Locate the cell with the specified text and output its [x, y] center coordinate. 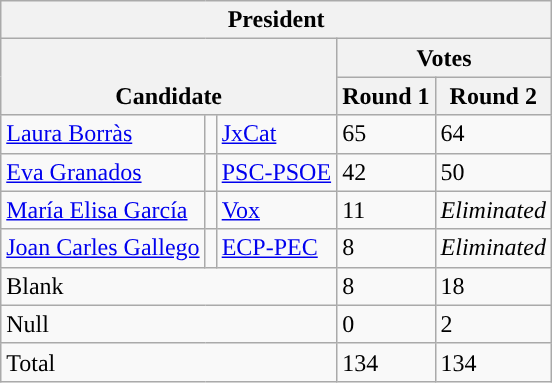
PSC-PSOE [276, 172]
Votes [444, 58]
Null [169, 324]
Joan Carles Gallego [103, 248]
Vox [276, 210]
Round 2 [493, 96]
42 [386, 172]
María Elisa García [103, 210]
0 [386, 324]
Eva Granados [103, 172]
JxCat [276, 134]
Total [169, 362]
64 [493, 134]
50 [493, 172]
65 [386, 134]
ECP-PEC [276, 248]
18 [493, 286]
Laura Borràs [103, 134]
Blank [169, 286]
President [276, 20]
Round 1 [386, 96]
2 [493, 324]
Candidate [169, 77]
11 [386, 210]
